Return the [x, y] coordinate for the center point of the cell that contains the specified text.  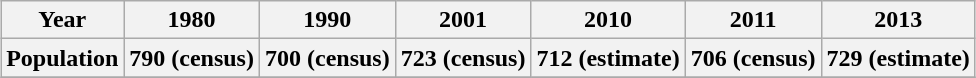
712 (estimate) [608, 58]
1990 [327, 20]
Year [62, 20]
723 (census) [463, 58]
790 (census) [192, 58]
2010 [608, 20]
706 (census) [753, 58]
2011 [753, 20]
Population [62, 58]
2001 [463, 20]
1980 [192, 20]
700 (census) [327, 58]
2013 [898, 20]
729 (estimate) [898, 58]
